Determine the (X, Y) coordinate at the center of the cell enclosing the given text.  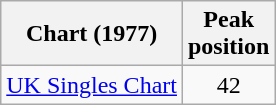
Chart (1977) (92, 34)
UK Singles Chart (92, 85)
42 (228, 85)
Peakposition (228, 34)
